Find where the given text appears and provide that cell's center as (X, Y) coordinate. 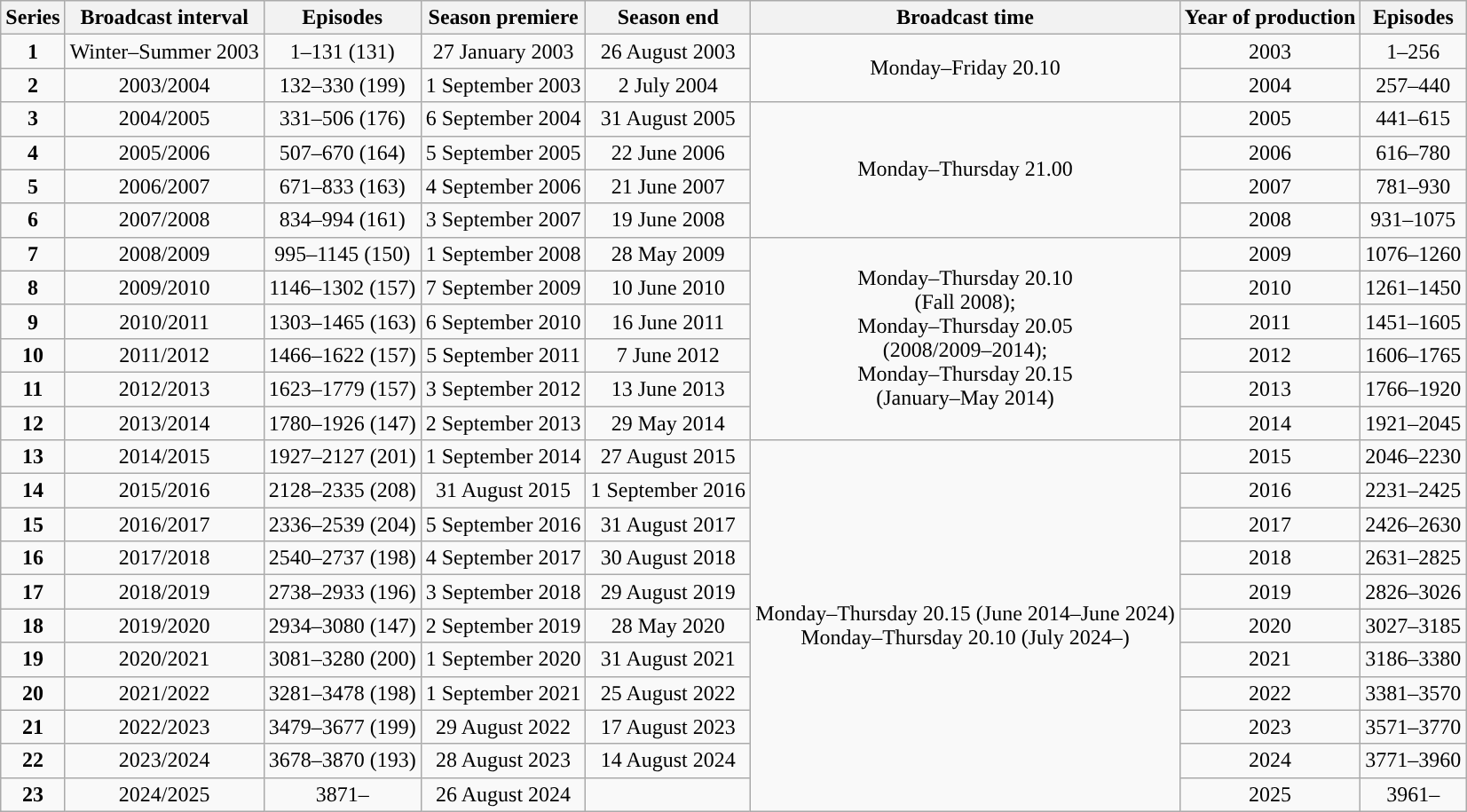
2011/2012 (164, 355)
29 August 2022 (503, 727)
6 (33, 220)
26 August 2003 (668, 51)
2024/2025 (164, 794)
3871– (343, 794)
1146–1302 (157) (343, 288)
781–930 (1413, 186)
27 August 2015 (668, 457)
2005/2006 (164, 153)
3 September 2018 (503, 592)
7 September 2009 (503, 288)
2024 (1270, 761)
2003/2004 (164, 85)
29 August 2019 (668, 592)
2128–2335 (208) (343, 491)
2008/2009 (164, 254)
995–1145 (150) (343, 254)
2 September 2013 (503, 423)
Series (33, 18)
3479–3677 (199) (343, 727)
8 (33, 288)
3571–3770 (1413, 727)
Year of production (1270, 18)
23 (33, 794)
2631–2825 (1413, 558)
10 June 2010 (668, 288)
Monday–Thursday 20.10(Fall 2008);Monday–Thursday 20.05(2008/2009–2014);Monday–Thursday 20.15(January–May 2014) (966, 338)
5 September 2016 (503, 524)
14 August 2024 (668, 761)
Season premiere (503, 18)
1623–1779 (157) (343, 389)
2006 (1270, 153)
4 September 2006 (503, 186)
2012/2013 (164, 389)
2017/2018 (164, 558)
2426–2630 (1413, 524)
2011 (1270, 321)
2004/2005 (164, 119)
2025 (1270, 794)
22 (33, 761)
5 September 2011 (503, 355)
4 (33, 153)
3 September 2007 (503, 220)
3771–3960 (1413, 761)
3381–3570 (1413, 693)
2019/2020 (164, 626)
2021/2022 (164, 693)
2023 (1270, 727)
3081–3280 (200) (343, 659)
1 September 2003 (503, 85)
671–833 (163) (343, 186)
Monday–Friday 20.10 (966, 68)
21 June 2007 (668, 186)
1921–2045 (1413, 423)
18 (33, 626)
2006/2007 (164, 186)
31 August 2015 (503, 491)
2046–2230 (1413, 457)
1261–1450 (1413, 288)
2020/2021 (164, 659)
6 September 2004 (503, 119)
2023/2024 (164, 761)
3027–3185 (1413, 626)
21 (33, 727)
1606–1765 (1413, 355)
2540–2737 (198) (343, 558)
20 (33, 693)
2 July 2004 (668, 85)
2017 (1270, 524)
19 (33, 659)
14 (33, 491)
441–615 (1413, 119)
2021 (1270, 659)
931–1075 (1413, 220)
2014 (1270, 423)
Broadcast interval (164, 18)
507–670 (164) (343, 153)
331–506 (176) (343, 119)
Monday–Thursday 21.00 (966, 169)
2009/2010 (164, 288)
30 August 2018 (668, 558)
2008 (1270, 220)
2015/2016 (164, 491)
28 May 2009 (668, 254)
1780–1926 (147) (343, 423)
132–330 (199) (343, 85)
2016 (1270, 491)
4 September 2017 (503, 558)
Monday–Thursday 20.15 (June 2014–June 2024)Monday–Thursday 20.10 (July 2024–) (966, 627)
26 August 2024 (503, 794)
257–440 (1413, 85)
17 August 2023 (668, 727)
29 May 2014 (668, 423)
1 September 2016 (668, 491)
2826–3026 (1413, 592)
2022 (1270, 693)
1 September 2021 (503, 693)
2013 (1270, 389)
2004 (1270, 85)
22 June 2006 (668, 153)
5 (33, 186)
25 August 2022 (668, 693)
2015 (1270, 457)
16 (33, 558)
2007/2008 (164, 220)
3281–3478 (198) (343, 693)
2016/2017 (164, 524)
1 September 2008 (503, 254)
2019 (1270, 592)
1451–1605 (1413, 321)
1466–1622 (157) (343, 355)
2010/2011 (164, 321)
2022/2023 (164, 727)
1 September 2020 (503, 659)
2336–2539 (204) (343, 524)
2 September 2019 (503, 626)
3 September 2012 (503, 389)
2934–3080 (147) (343, 626)
2010 (1270, 288)
2 (33, 85)
13 (33, 457)
16 June 2011 (668, 321)
Season end (668, 18)
2020 (1270, 626)
834–994 (161) (343, 220)
15 (33, 524)
3 (33, 119)
28 May 2020 (668, 626)
1766–1920 (1413, 389)
1303–1465 (163) (343, 321)
7 June 2012 (668, 355)
5 September 2005 (503, 153)
2012 (1270, 355)
1 (33, 51)
3678–3870 (193) (343, 761)
2018/2019 (164, 592)
28 August 2023 (503, 761)
1–256 (1413, 51)
2005 (1270, 119)
Broadcast time (966, 18)
31 August 2017 (668, 524)
19 June 2008 (668, 220)
31 August 2005 (668, 119)
2007 (1270, 186)
1–131 (131) (343, 51)
10 (33, 355)
7 (33, 254)
616–780 (1413, 153)
Winter–Summer 2003 (164, 51)
2018 (1270, 558)
12 (33, 423)
2231–2425 (1413, 491)
17 (33, 592)
13 June 2013 (668, 389)
27 January 2003 (503, 51)
3186–3380 (1413, 659)
2003 (1270, 51)
11 (33, 389)
2013/2014 (164, 423)
1927–2127 (201) (343, 457)
6 September 2010 (503, 321)
1076–1260 (1413, 254)
2014/2015 (164, 457)
3961– (1413, 794)
1 September 2014 (503, 457)
2009 (1270, 254)
31 August 2021 (668, 659)
9 (33, 321)
2738–2933 (196) (343, 592)
